Find where the given text appears and provide that cell's center as (X, Y) coordinate. 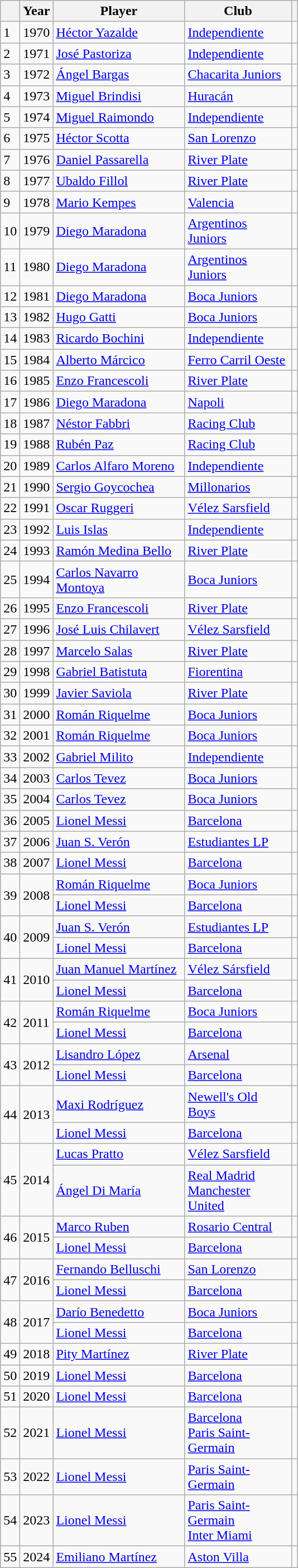
44 (10, 1115)
2002 (37, 757)
13 (10, 317)
Gabriel Batistuta (119, 672)
Emiliano Martínez (119, 1557)
Millonarios (238, 487)
49 (10, 1354)
Ubaldo Fillol (119, 181)
2016 (37, 1280)
Fiorentina (238, 672)
1971 (37, 54)
37 (10, 842)
2020 (37, 1397)
27 (10, 629)
1986 (37, 402)
28 (10, 651)
Paris Saint-Germain Inter Miami (238, 1521)
Javier Saviola (119, 693)
Club (238, 11)
47 (10, 1280)
1984 (37, 360)
1973 (37, 96)
53 (10, 1477)
1999 (37, 693)
1975 (37, 138)
8 (10, 181)
1994 (37, 579)
2005 (37, 821)
15 (10, 360)
1995 (37, 608)
Darío Benedetto (119, 1311)
Rubén Paz (119, 445)
Miguel Brindisi (119, 96)
2022 (37, 1477)
2023 (37, 1521)
46 (10, 1237)
Barcelona Paris Saint-Germain (238, 1433)
Juan Manuel Martínez (119, 969)
41 (10, 980)
1992 (37, 529)
1989 (37, 466)
42 (10, 1022)
Newell's Old Boys (238, 1104)
25 (10, 579)
Huracán (238, 96)
6 (10, 138)
2008 (37, 895)
1985 (37, 381)
23 (10, 529)
1991 (37, 508)
Sergio Goycochea (119, 487)
2018 (37, 1354)
36 (10, 821)
Rosario Central (238, 1227)
34 (10, 778)
2021 (37, 1433)
19 (10, 445)
35 (10, 799)
11 (10, 267)
1987 (37, 423)
1972 (37, 75)
Valencia (238, 202)
José Pastoriza (119, 54)
2012 (37, 1065)
Real Madrid Manchester United (238, 1190)
Ángel Bargas (119, 75)
Year (37, 11)
1998 (37, 672)
2004 (37, 799)
22 (10, 508)
50 (10, 1375)
4 (10, 96)
2000 (37, 715)
40 (10, 937)
Miguel Raimondo (119, 117)
31 (10, 715)
Chacarita Juniors (238, 75)
Vélez Sársfield (238, 969)
Player (119, 11)
2019 (37, 1375)
1974 (37, 117)
18 (10, 423)
Daniel Passarella (119, 160)
1983 (37, 339)
1978 (37, 202)
Gabriel Milito (119, 757)
2003 (37, 778)
Carlos Navarro Montoya (119, 579)
38 (10, 863)
51 (10, 1397)
1997 (37, 651)
1982 (37, 317)
2014 (37, 1180)
Luis Islas (119, 529)
1988 (37, 445)
21 (10, 487)
1996 (37, 629)
3 (10, 75)
33 (10, 757)
José Luis Chilavert (119, 629)
Mario Kempes (119, 202)
2010 (37, 980)
39 (10, 895)
52 (10, 1433)
Fernando Belluschi (119, 1269)
5 (10, 117)
1 (10, 32)
30 (10, 693)
1970 (37, 32)
Hugo Gatti (119, 317)
Aston Villa (238, 1557)
Lisandro López (119, 1054)
1977 (37, 181)
Marcelo Salas (119, 651)
Héctor Scotta (119, 138)
Maxi Rodríguez (119, 1104)
43 (10, 1065)
12 (10, 296)
24 (10, 551)
2001 (37, 736)
48 (10, 1322)
20 (10, 466)
45 (10, 1180)
10 (10, 231)
2015 (37, 1237)
Marco Ruben (119, 1227)
54 (10, 1521)
2011 (37, 1022)
Ricardo Bochini (119, 339)
1976 (37, 160)
26 (10, 608)
2013 (37, 1115)
Napoli (238, 402)
Ángel Di María (119, 1190)
Lucas Pratto (119, 1154)
Paris Saint-Germain (238, 1477)
55 (10, 1557)
2009 (37, 937)
17 (10, 402)
Ramón Medina Bello (119, 551)
2007 (37, 863)
Carlos Alfaro Moreno (119, 466)
29 (10, 672)
7 (10, 160)
Néstor Fabbri (119, 423)
16 (10, 381)
2006 (37, 842)
2 (10, 54)
1979 (37, 231)
14 (10, 339)
1980 (37, 267)
2024 (37, 1557)
1990 (37, 487)
Oscar Ruggeri (119, 508)
Alberto Márcico (119, 360)
1981 (37, 296)
32 (10, 736)
1993 (37, 551)
9 (10, 202)
2017 (37, 1322)
Pity Martínez (119, 1354)
Héctor Yazalde (119, 32)
Ferro Carril Oeste (238, 360)
Arsenal (238, 1054)
